From the cell containing the given text, extract its center point as [x, y] coordinate. 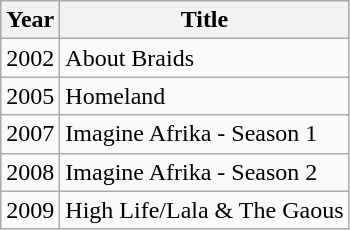
Year [30, 20]
Imagine Afrika - Season 1 [204, 134]
Homeland [204, 96]
Title [204, 20]
Imagine Afrika - Season 2 [204, 172]
2005 [30, 96]
2008 [30, 172]
2007 [30, 134]
2009 [30, 210]
About Braids [204, 58]
High Life/Lala & The Gaous [204, 210]
2002 [30, 58]
